Find where the given text appears and provide that cell's center as [x, y] coordinate. 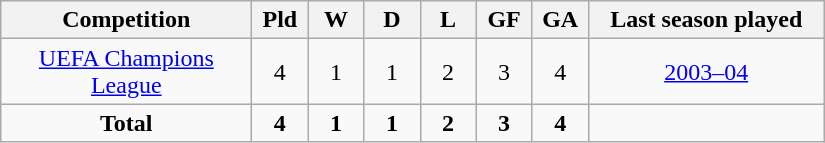
Pld [280, 20]
Competition [126, 20]
D [392, 20]
Total [126, 123]
2003–04 [706, 72]
L [448, 20]
GA [560, 20]
GF [504, 20]
UEFA Champions League [126, 72]
Last season played [706, 20]
W [336, 20]
